Find where the given text appears and provide that cell's center as [x, y] coordinate. 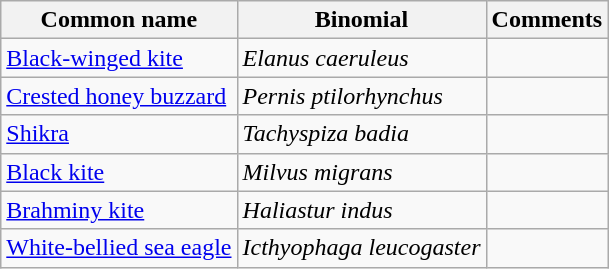
Haliastur indus [362, 210]
Icthyophaga leucogaster [362, 248]
Crested honey buzzard [119, 96]
Black-winged kite [119, 58]
Milvus migrans [362, 172]
Shikra [119, 134]
Pernis ptilorhynchus [362, 96]
Common name [119, 20]
Brahminy kite [119, 210]
Comments [547, 20]
Elanus caeruleus [362, 58]
Binomial [362, 20]
White-bellied sea eagle [119, 248]
Tachyspiza badia [362, 134]
Black kite [119, 172]
